Detect which cell encompasses the target text, then output its [x, y] center coordinate. 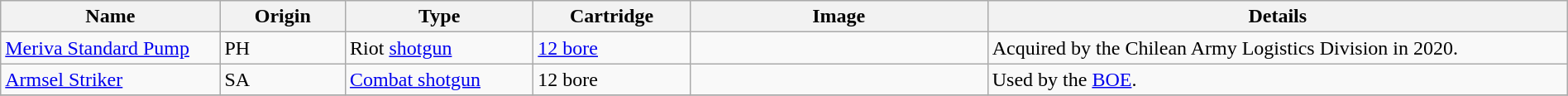
Used by the BOE. [1277, 79]
Armsel Striker [111, 79]
Cartridge [612, 17]
Origin [283, 17]
Name [111, 17]
Acquired by the Chilean Army Logistics Division in 2020. [1277, 48]
Combat shotgun [440, 79]
PH [283, 48]
Type [440, 17]
Image [839, 17]
Details [1277, 17]
Meriva Standard Pump [111, 48]
SA [283, 79]
Riot shotgun [440, 48]
